Detect which cell encompasses the target text, then output its [X, Y] center coordinate. 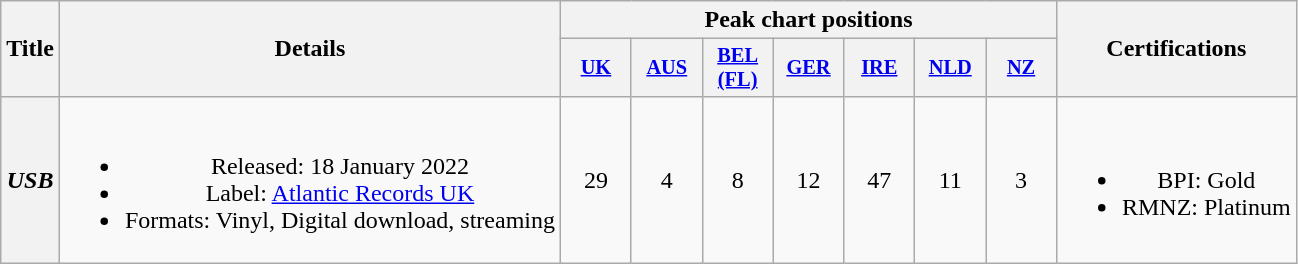
Certifications [1176, 49]
Title [30, 49]
12 [808, 180]
USB [30, 180]
BPI: GoldRMNZ: Platinum [1176, 180]
3 [1022, 180]
11 [950, 180]
IRE [880, 68]
Details [310, 49]
NLD [950, 68]
NZ [1022, 68]
AUS [666, 68]
Released: 18 January 2022Label: Atlantic Records UKFormats: Vinyl, Digital download, streaming [310, 180]
Peak chart positions [809, 20]
BEL(FL) [738, 68]
8 [738, 180]
GER [808, 68]
29 [596, 180]
UK [596, 68]
47 [880, 180]
4 [666, 180]
